Provide the (x, y) coordinate of the cell's center where the given text is located.  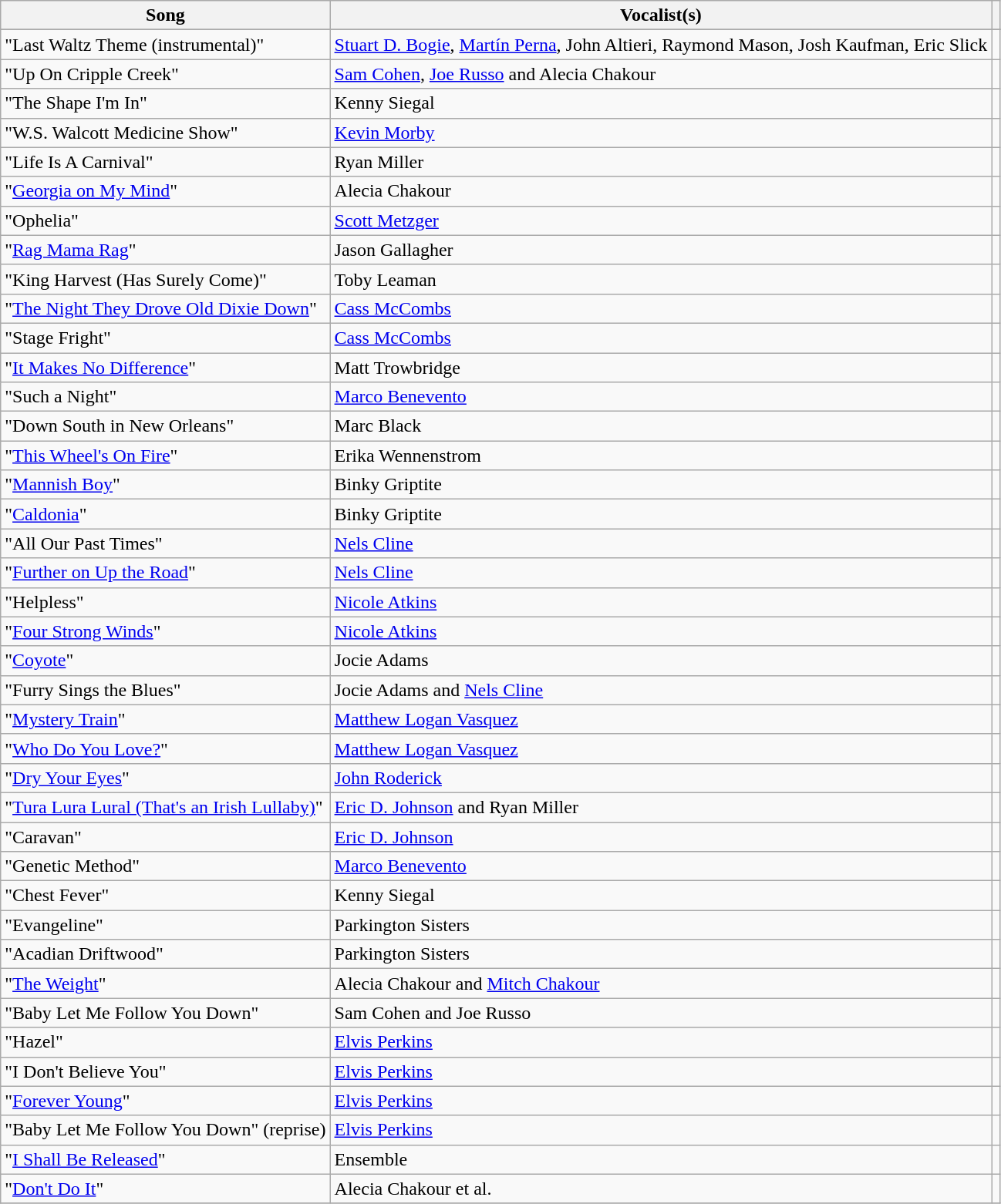
Toby Leaman (661, 279)
"Four Strong Winds" (165, 631)
"Dry Your Eyes" (165, 778)
"Rag Mama Rag" (165, 250)
Stuart D. Bogie, Martín Perna, John Altieri, Raymond Mason, Josh Kaufman, Eric Slick (661, 45)
"Tura Lura Lural (That's an Irish Lullaby)" (165, 807)
Jocie Adams and Nels Cline (661, 690)
Marc Black (661, 426)
"Down South in New Orleans" (165, 426)
"Mannish Boy" (165, 485)
"Ophelia" (165, 220)
"All Our Past Times" (165, 543)
"Last Waltz Theme (instrumental)" (165, 45)
John Roderick (661, 778)
"Who Do You Love?" (165, 748)
Scott Metzger (661, 220)
Matt Trowbridge (661, 368)
"Don't Do It" (165, 1189)
"King Harvest (Has Surely Come)" (165, 279)
"W.S. Walcott Medicine Show" (165, 133)
"Stage Fright" (165, 338)
Alecia Chakour and Mitch Chakour (661, 984)
"This Wheel's On Fire" (165, 456)
"The Night They Drove Old Dixie Down" (165, 308)
"The Weight" (165, 984)
"Such a Night" (165, 397)
"Up On Cripple Creek" (165, 74)
"Mystery Train" (165, 719)
"Caravan" (165, 836)
Sam Cohen, Joe Russo and Alecia Chakour (661, 74)
"Acadian Driftwood" (165, 954)
"Baby Let Me Follow You Down" (165, 1013)
"Further on Up the Road" (165, 573)
"Baby Let Me Follow You Down" (reprise) (165, 1130)
"Genetic Method" (165, 866)
"Forever Young" (165, 1101)
"Hazel" (165, 1042)
Kevin Morby (661, 133)
"Coyote" (165, 661)
"I Shall Be Released" (165, 1159)
Alecia Chakour (661, 191)
Alecia Chakour et al. (661, 1189)
Sam Cohen and Joe Russo (661, 1013)
"Georgia on My Mind" (165, 191)
Jason Gallagher (661, 250)
"Chest Fever" (165, 896)
"Life Is A Carnival" (165, 162)
Eric D. Johnson (661, 836)
Jocie Adams (661, 661)
"I Don't Believe You" (165, 1071)
"Caldonia" (165, 514)
Ryan Miller (661, 162)
"It Makes No Difference" (165, 368)
Ensemble (661, 1159)
Eric D. Johnson and Ryan Miller (661, 807)
"The Shape I'm In" (165, 103)
"Helpless" (165, 602)
Vocalist(s) (661, 15)
Erika Wennenstrom (661, 456)
"Furry Sings the Blues" (165, 690)
Song (165, 15)
"Evangeline" (165, 925)
